Extract the (X, Y) coordinate from the center of the cell holding the provided text.  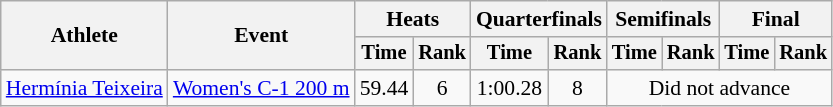
Final (775, 19)
Heats (413, 19)
Quarterfinals (539, 19)
59.44 (384, 88)
Semifinals (663, 19)
6 (442, 88)
Athlete (84, 36)
Did not advance (720, 88)
Event (262, 36)
1:00.28 (510, 88)
Hermínia Teixeira (84, 88)
8 (578, 88)
Women's C-1 200 m (262, 88)
